Output the (x, y) coordinate of the center of the cell containing the given text.  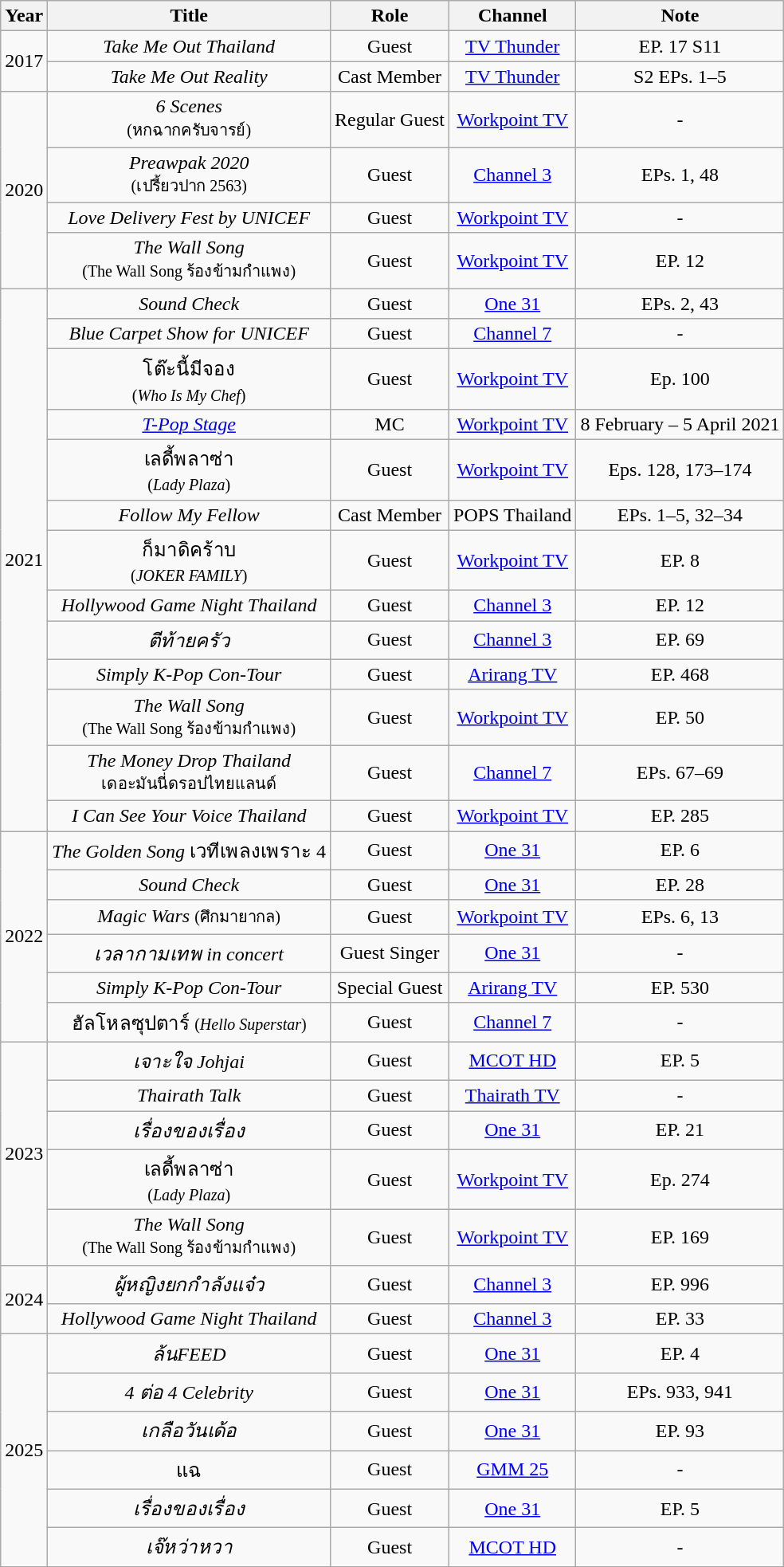
I Can See Your Voice Thailand (190, 815)
เจ๊หว่าหวา (190, 1548)
2024 (24, 1299)
EPs. 67–69 (680, 773)
S2 EPs. 1–5 (680, 77)
EP. 4 (680, 1353)
เกลือวันเด้อ (190, 1432)
เวลากามเทพ in concert (190, 953)
POPS Thailand (513, 515)
EP. 6 (680, 850)
2020 (24, 190)
MC (390, 424)
EP. 996 (680, 1285)
2023 (24, 1153)
EPs. 6, 13 (680, 917)
Ep. 274 (680, 1180)
EP. 8 (680, 560)
Thairath TV (513, 1095)
แฉ (190, 1470)
Channel (513, 16)
EP. 530 (680, 988)
เจาะใจ Johjai (190, 1062)
EPs. 1–5, 32–34 (680, 515)
EPs. 1, 48 (680, 175)
8 February – 5 April 2021 (680, 424)
EP. 468 (680, 674)
EPs. 933, 941 (680, 1392)
Special Guest (390, 988)
Preawpak 2020(เปรี้ยวปาก 2563) (190, 175)
Love Delivery Fest by UNICEF (190, 218)
ล้นFEED (190, 1353)
Blue Carpet Show for UNICEF (190, 334)
Take Me Out Thailand (190, 46)
EP. 33 (680, 1319)
EP. 28 (680, 885)
Take Me Out Reality (190, 77)
2021 (24, 560)
T-Pop Stage (190, 424)
Magic Wars (ศึกมายากล) (190, 917)
EP. 17 S11 (680, 46)
The Money Drop Thailand เดอะมันนี่ดรอปไทยแลนด์ (190, 773)
Eps. 128, 173–174 (680, 469)
EP. 50 (680, 717)
EP. 69 (680, 641)
4 ต่อ 4 Celebrity (190, 1392)
Thairath Talk (190, 1095)
ผู้หญิงยกกำลังแจ๋ว (190, 1285)
2022 (24, 936)
Regular Guest (390, 120)
Role (390, 16)
EP. 21 (680, 1130)
GMM 25 (513, 1470)
Guest Singer (390, 953)
The Golden Song เวทีเพลงเพราะ 4 (190, 850)
Year (24, 16)
ตีท้ายครัว (190, 641)
Note (680, 16)
6 Scenes (หกฉากครับจารย์) (190, 120)
2025 (24, 1451)
โต๊ะนี้มีจอง (Who Is My Chef) (190, 379)
ก็มาดิคร้าบ (JOKER FAMILY) (190, 560)
Follow My Fellow (190, 515)
Title (190, 16)
EP. 93 (680, 1432)
EP. 169 (680, 1238)
ฮัลโหลซุปตาร์ (Hello Superstar) (190, 1022)
EPs. 2, 43 (680, 304)
2017 (24, 61)
Ep. 100 (680, 379)
EP. 285 (680, 815)
